Pinpoint the cell where the given text exists, returning its (X, Y) midpoint coordinate. 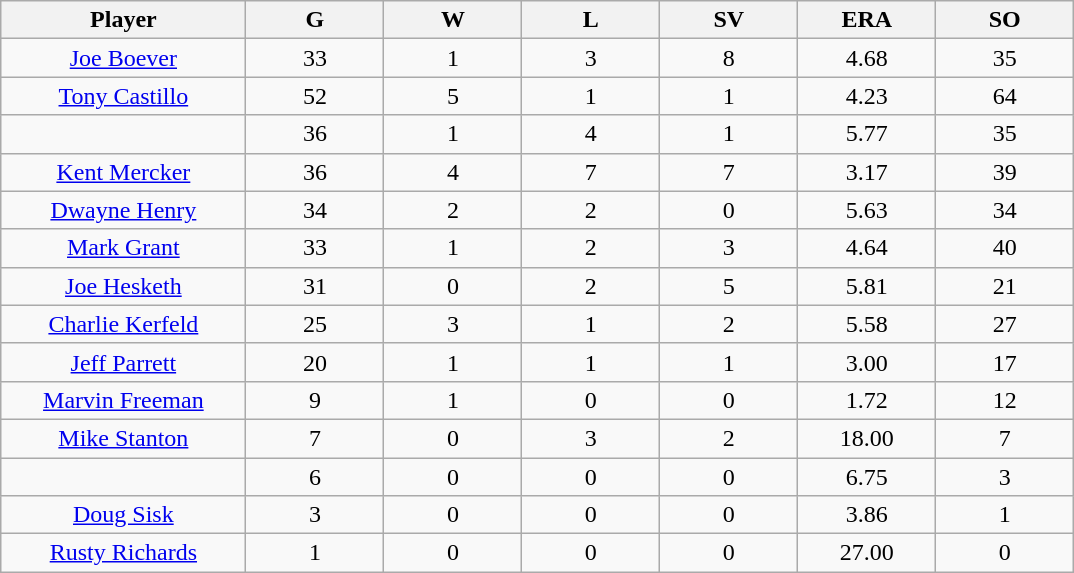
64 (1005, 96)
G (315, 20)
20 (315, 362)
5.81 (867, 286)
4.64 (867, 248)
ERA (867, 20)
5.63 (867, 210)
40 (1005, 248)
8 (729, 58)
5.58 (867, 324)
3.86 (867, 515)
W (453, 20)
4.68 (867, 58)
3.17 (867, 172)
4.23 (867, 96)
3.00 (867, 362)
Marvin Freeman (124, 400)
5.77 (867, 134)
17 (1005, 362)
31 (315, 286)
Jeff Parrett (124, 362)
L (591, 20)
6.75 (867, 477)
27.00 (867, 553)
6 (315, 477)
Kent Mercker (124, 172)
Joe Hesketh (124, 286)
SV (729, 20)
18.00 (867, 438)
Doug Sisk (124, 515)
Joe Boever (124, 58)
1.72 (867, 400)
Tony Castillo (124, 96)
Dwayne Henry (124, 210)
25 (315, 324)
SO (1005, 20)
12 (1005, 400)
Rusty Richards (124, 553)
Charlie Kerfeld (124, 324)
9 (315, 400)
27 (1005, 324)
Player (124, 20)
52 (315, 96)
21 (1005, 286)
39 (1005, 172)
Mike Stanton (124, 438)
Mark Grant (124, 248)
